Output the (x, y) coordinate of the center of the cell containing the given text.  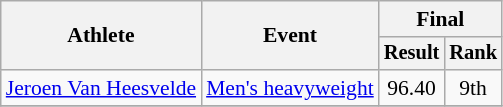
Men's heavyweight (290, 88)
Event (290, 36)
Result (412, 54)
Jeroen Van Heesvelde (101, 88)
Rank (473, 54)
Final (440, 19)
96.40 (412, 88)
Athlete (101, 36)
9th (473, 88)
